Scan for the cell matching the given text and deliver its [X, Y] coordinate at center. 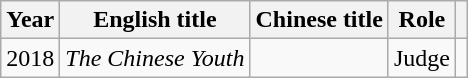
The Chinese Youth [155, 58]
Judge [422, 58]
Year [30, 20]
English title [155, 20]
Chinese title [319, 20]
Role [422, 20]
2018 [30, 58]
